Search for the cell housing the specified text and yield its (X, Y) center coordinate. 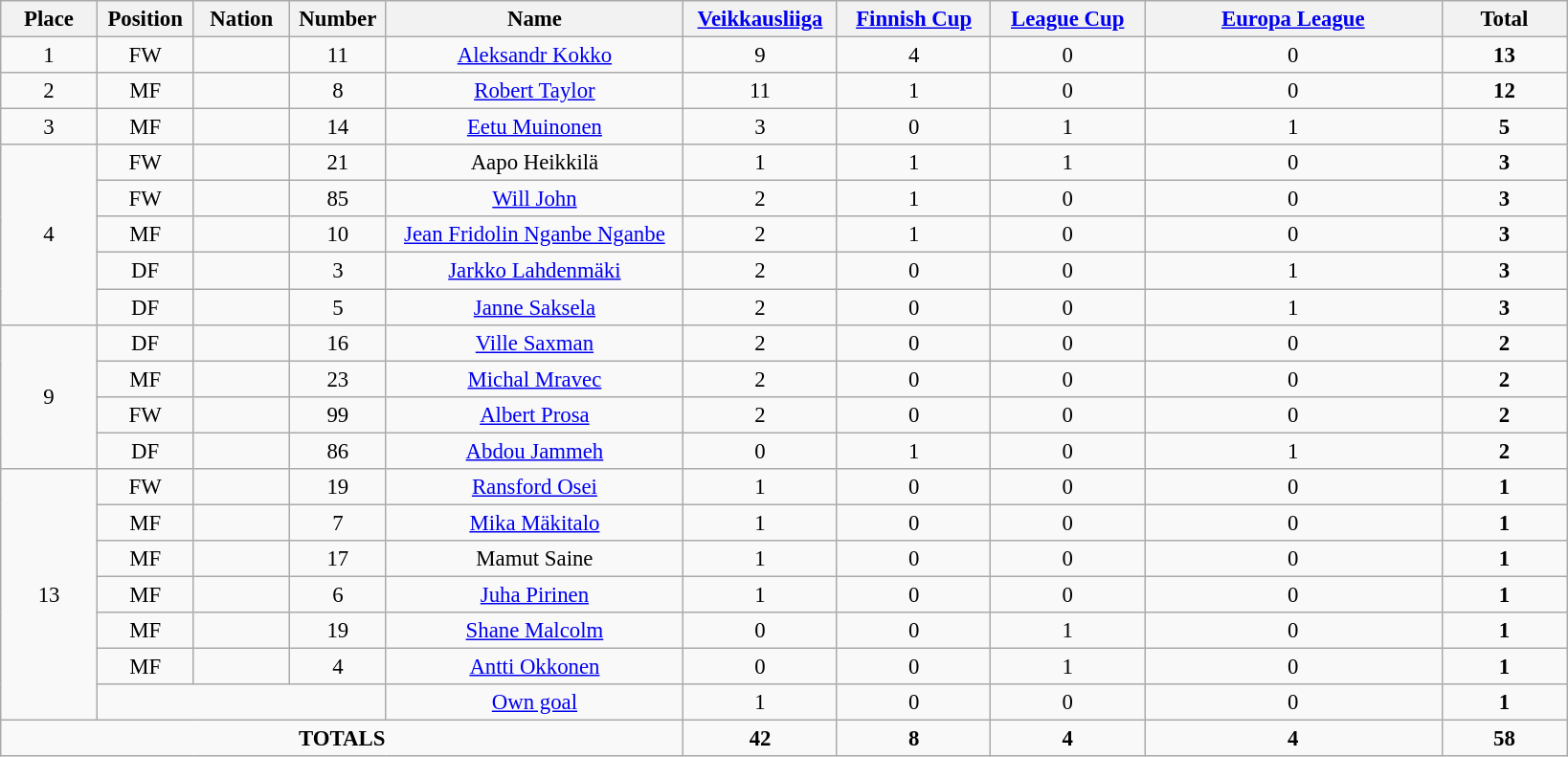
Nation (241, 19)
Abdou Jammeh (534, 451)
Robert Taylor (534, 91)
14 (339, 127)
6 (339, 594)
Michal Mravec (534, 379)
16 (339, 343)
7 (339, 523)
League Cup (1068, 19)
86 (339, 451)
Own goal (534, 702)
10 (339, 234)
Place (50, 19)
Mika Mäkitalo (534, 523)
58 (1505, 739)
Name (534, 19)
Aapo Heikkilä (534, 163)
Position (146, 19)
Albert Prosa (534, 414)
Aleksandr Kokko (534, 56)
Ransford Osei (534, 487)
Shane Malcolm (534, 631)
85 (339, 199)
Total (1505, 19)
99 (339, 414)
Jarkko Lahdenmäki (534, 271)
17 (339, 559)
Number (339, 19)
Mamut Saine (534, 559)
Eetu Muinonen (534, 127)
Juha Pirinen (534, 594)
23 (339, 379)
Ville Saxman (534, 343)
Janne Saksela (534, 307)
Finnish Cup (913, 19)
42 (760, 739)
21 (339, 163)
Veikkausliiga (760, 19)
Will John (534, 199)
Jean Fridolin Nganbe Nganbe (534, 234)
TOTALS (343, 739)
12 (1505, 91)
Europa League (1294, 19)
Antti Okkonen (534, 667)
